Return [x, y] of the center of cell containing provided text 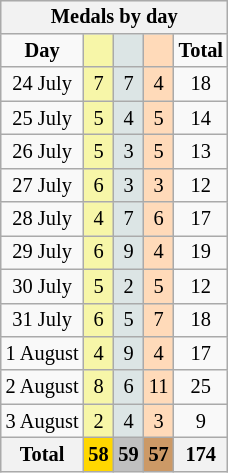
11 [159, 387]
31 July [42, 320]
Day [42, 51]
3 August [42, 421]
57 [159, 455]
28 July [42, 219]
29 July [42, 253]
174 [201, 455]
13 [201, 152]
59 [129, 455]
2 August [42, 387]
24 July [42, 84]
1 August [42, 354]
58 [98, 455]
25 July [42, 118]
19 [201, 253]
Medals by day [114, 17]
14 [201, 118]
25 [201, 387]
8 [98, 387]
30 July [42, 286]
26 July [42, 152]
27 July [42, 185]
